For the text-containing cell, return its midpoint in [x, y] coordinate format. 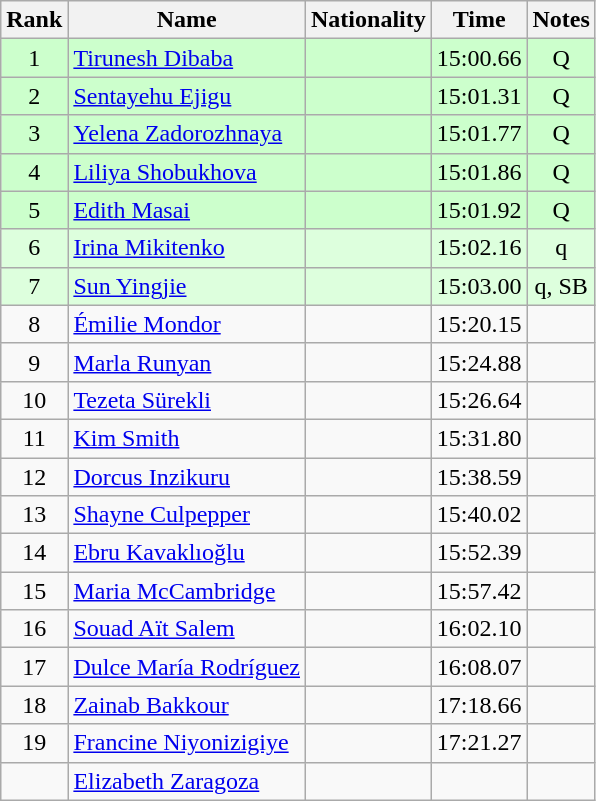
15:00.66 [479, 58]
19 [34, 743]
q [561, 248]
Tezeta Sürekli [187, 400]
15:31.80 [479, 438]
15:20.15 [479, 324]
7 [34, 286]
3 [34, 134]
15:01.77 [479, 134]
16:02.10 [479, 629]
Maria McCambridge [187, 591]
Elizabeth Zaragoza [187, 781]
5 [34, 210]
8 [34, 324]
15:01.92 [479, 210]
11 [34, 438]
Nationality [369, 20]
10 [34, 400]
Irina Mikitenko [187, 248]
18 [34, 705]
17:21.27 [479, 743]
Francine Niyonizigiye [187, 743]
9 [34, 362]
2 [34, 96]
15:01.31 [479, 96]
16:08.07 [479, 667]
Time [479, 20]
Dorcus Inzikuru [187, 477]
Yelena Zadorozhnaya [187, 134]
Edith Masai [187, 210]
15:57.42 [479, 591]
Sun Yingjie [187, 286]
Ebru Kavaklıoğlu [187, 553]
Dulce María Rodríguez [187, 667]
17 [34, 667]
6 [34, 248]
Notes [561, 20]
Name [187, 20]
1 [34, 58]
15 [34, 591]
15:24.88 [479, 362]
Kim Smith [187, 438]
16 [34, 629]
Shayne Culpepper [187, 515]
Liliya Shobukhova [187, 172]
Tirunesh Dibaba [187, 58]
Zainab Bakkour [187, 705]
15:52.39 [479, 553]
q, SB [561, 286]
15:38.59 [479, 477]
Rank [34, 20]
17:18.66 [479, 705]
14 [34, 553]
15:01.86 [479, 172]
12 [34, 477]
Souad Aït Salem [187, 629]
15:26.64 [479, 400]
15:03.00 [479, 286]
15:40.02 [479, 515]
13 [34, 515]
15:02.16 [479, 248]
Sentayehu Ejigu [187, 96]
4 [34, 172]
Émilie Mondor [187, 324]
Marla Runyan [187, 362]
